Return (X, Y) of the center of cell containing provided text 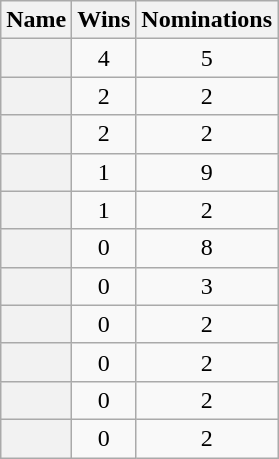
4 (104, 58)
Name (36, 20)
5 (207, 58)
Wins (104, 20)
3 (207, 286)
8 (207, 248)
9 (207, 172)
Nominations (207, 20)
